Locate the cell with the specified text and output its (x, y) center coordinate. 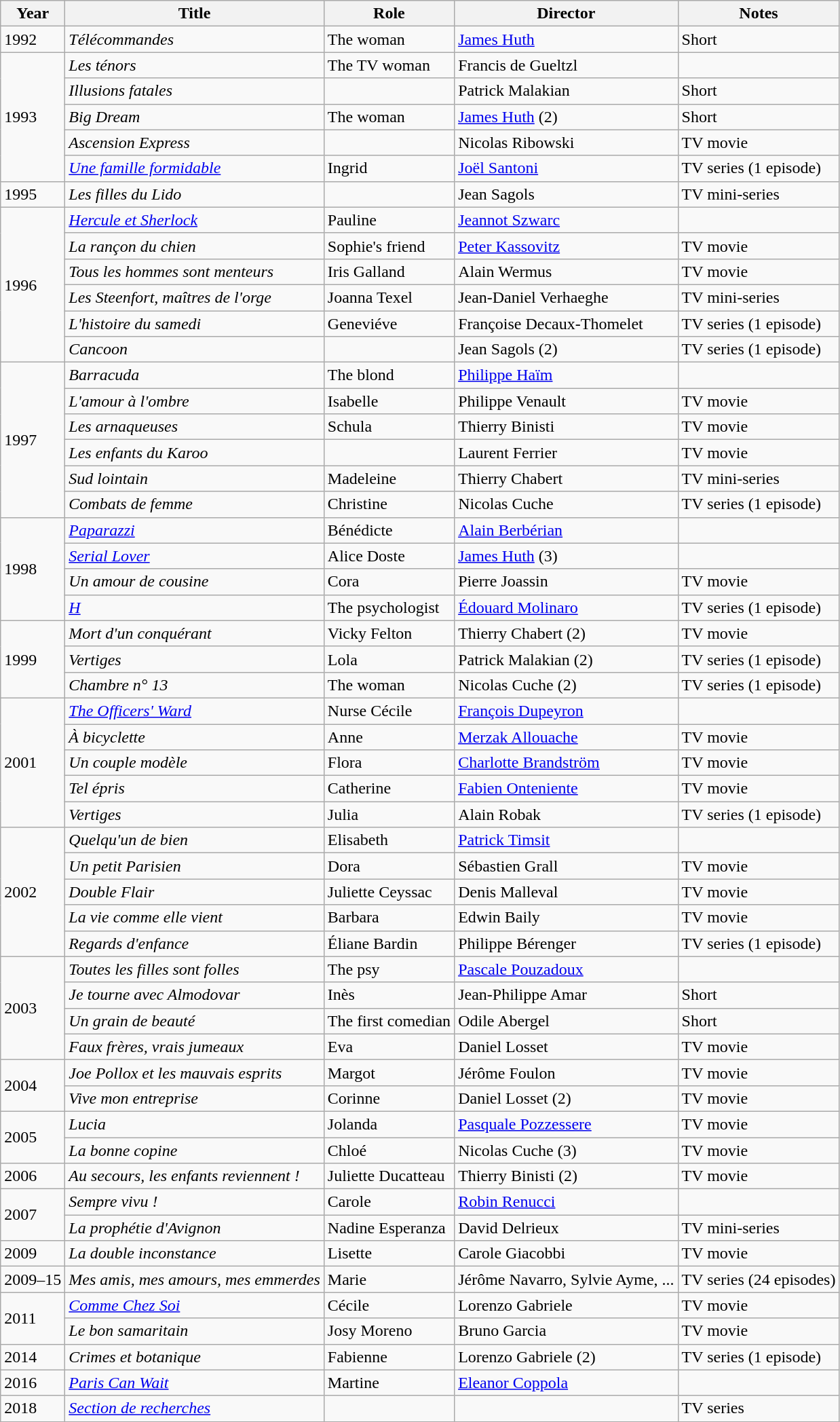
Chambre n° 13 (194, 685)
Chloé (389, 1150)
Quelqu'un de bien (194, 840)
TV series (24 episodes) (759, 1279)
Patrick Timsit (566, 840)
Les enfants du Karoo (194, 453)
Lisette (389, 1254)
1999 (33, 659)
Year (33, 14)
1993 (33, 117)
Fabien Onteniente (566, 789)
Alain Robak (566, 815)
2005 (33, 1137)
Illusions fatales (194, 91)
Patrick Malakian (2) (566, 659)
Notes (759, 14)
Laurent Ferrier (566, 453)
À bicyclette (194, 736)
Odile Abergel (566, 1021)
Nadine Esperanza (389, 1228)
1997 (33, 440)
2011 (33, 1318)
Sempre vivu ! (194, 1202)
Tous les hommes sont menteurs (194, 272)
Hercule et Sherlock (194, 220)
Vive mon entreprise (194, 1098)
Barracuda (194, 375)
The Officers' Ward (194, 711)
Jeannot Szwarc (566, 220)
James Huth (3) (566, 556)
1998 (33, 569)
Lorenzo Gabriele (566, 1305)
Julia (389, 815)
TV series (759, 1408)
Margot (389, 1072)
Juliette Ducatteau (389, 1176)
Paris Can Wait (194, 1383)
Serial Lover (194, 556)
2018 (33, 1408)
Joanna Texel (389, 297)
Schula (389, 427)
Denis Malleval (566, 892)
Je tourne avec Almodovar (194, 995)
La double inconstance (194, 1254)
Pierre Joassin (566, 582)
Combats de femme (194, 504)
Isabelle (389, 401)
David Delrieux (566, 1228)
Title (194, 14)
The psy (389, 969)
Eva (389, 1047)
Director (566, 14)
Anne (389, 736)
Big Dream (194, 117)
Jérôme Foulon (566, 1072)
Fabienne (389, 1357)
François Dupeyron (566, 711)
Marie (389, 1279)
Jolanda (389, 1124)
Cancoon (194, 350)
2004 (33, 1085)
Pauline (389, 220)
Mes amis, mes amours, mes emmerdes (194, 1279)
Philippe Haïm (566, 375)
Nicolas Cuche (2) (566, 685)
Lucia (194, 1124)
Alain Berbérian (566, 530)
Cora (389, 582)
Carole (389, 1202)
Geneviéve (389, 324)
Jean-Philippe Amar (566, 995)
Catherine (389, 789)
Jean-Daniel Verhaeghe (566, 297)
Ascension Express (194, 143)
Un grain de beauté (194, 1021)
The TV woman (389, 65)
Les arnaqueuses (194, 427)
H (194, 607)
The blond (389, 375)
Nicolas Cuche (3) (566, 1150)
Un couple modèle (194, 763)
Thierry Binisti (566, 427)
Lola (389, 659)
Charlotte Brandström (566, 763)
Nicolas Cuche (566, 504)
Les ténors (194, 65)
Josy Moreno (389, 1331)
Francis de Gueltzl (566, 65)
2016 (33, 1383)
Ingrid (389, 168)
Sophie's friend (389, 246)
Lorenzo Gabriele (2) (566, 1357)
Jean Sagols (2) (566, 350)
Double Flair (194, 892)
2002 (33, 892)
Philippe Bérenger (566, 943)
Thierry Chabert (2) (566, 633)
Joël Santoni (566, 168)
Carole Giacobbi (566, 1254)
Regards d'enfance (194, 943)
Sud lointain (194, 479)
Merzak Allouache (566, 736)
Christine (389, 504)
2003 (33, 1008)
Sébastien Grall (566, 866)
Corinne (389, 1098)
Françoise Decaux-Thomelet (566, 324)
Au secours, les enfants reviennent ! (194, 1176)
Peter Kassovitz (566, 246)
2001 (33, 762)
Une famille formidable (194, 168)
Toutes les filles sont folles (194, 969)
Patrick Malakian (566, 91)
L'histoire du samedi (194, 324)
Comme Chez Soi (194, 1305)
La bonne copine (194, 1150)
Un petit Parisien (194, 866)
Inès (389, 995)
Edwin Baily (566, 918)
Barbara (389, 918)
Télécommandes (194, 39)
Section de recherches (194, 1408)
Cécile (389, 1305)
2007 (33, 1215)
Alain Wermus (566, 272)
Robin Renucci (566, 1202)
Joe Pollox et les mauvais esprits (194, 1072)
Thierry Chabert (566, 479)
1995 (33, 194)
Alice Doste (389, 556)
Eleanor Coppola (566, 1383)
The psychologist (389, 607)
Mort d'un conquérant (194, 633)
2009 (33, 1254)
Martine (389, 1383)
James Huth (566, 39)
Flora (389, 763)
Bruno Garcia (566, 1331)
Faux frères, vrais jumeaux (194, 1047)
Jérôme Navarro, Sylvie Ayme, ... (566, 1279)
2009–15 (33, 1279)
Madeleine (389, 479)
Pascale Pouzadoux (566, 969)
Daniel Losset (2) (566, 1098)
Vicky Felton (389, 633)
La rançon du chien (194, 246)
Un amour de cousine (194, 582)
La prophétie d'Avignon (194, 1228)
Dora (389, 866)
Elisabeth (389, 840)
Philippe Venault (566, 401)
Les Steenfort, maîtres de l'orge (194, 297)
Tel épris (194, 789)
Juliette Ceyssac (389, 892)
Les filles du Lido (194, 194)
Iris Galland (389, 272)
The first comedian (389, 1021)
L'amour à l'ombre (194, 401)
1992 (33, 39)
Crimes et botanique (194, 1357)
2014 (33, 1357)
Nicolas Ribowski (566, 143)
Paparazzi (194, 530)
Éliane Bardin (389, 943)
Pasquale Pozzessere (566, 1124)
Édouard Molinaro (566, 607)
James Huth (2) (566, 117)
2006 (33, 1176)
Bénédicte (389, 530)
Daniel Losset (566, 1047)
Jean Sagols (566, 194)
La vie comme elle vient (194, 918)
Nurse Cécile (389, 711)
Thierry Binisti (2) (566, 1176)
Le bon samaritain (194, 1331)
1996 (33, 284)
Role (389, 14)
